Output the [x, y] coordinate of the center of the cell containing the given text.  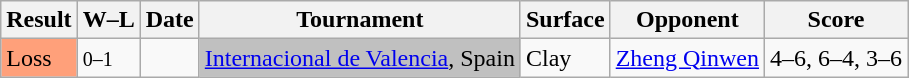
Result [39, 20]
4–6, 6–4, 3–6 [836, 58]
0–1 [108, 58]
Tournament [360, 20]
Surface [565, 20]
Opponent [687, 20]
Score [836, 20]
Loss [39, 58]
Date [170, 20]
Zheng Qinwen [687, 58]
W–L [108, 20]
Clay [565, 58]
Internacional de Valencia, Spain [360, 58]
